Output the (X, Y) coordinate of the center of the cell containing the given text.  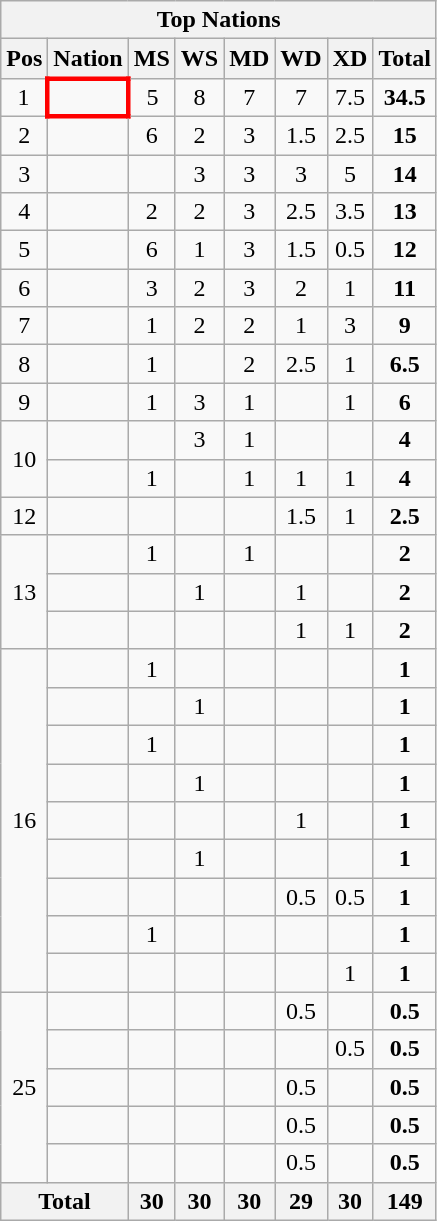
MD (250, 59)
14 (405, 173)
11 (405, 288)
Top Nations (219, 20)
MS (152, 59)
34.5 (405, 97)
WS (199, 59)
Pos (24, 59)
16 (24, 820)
10 (24, 459)
29 (301, 1201)
XD (350, 59)
Nation (88, 59)
7.5 (350, 97)
3.5 (350, 212)
WD (301, 59)
25 (24, 1087)
149 (405, 1201)
6.5 (405, 364)
15 (405, 135)
